Find where the given text appears and provide that cell's center as (X, Y) coordinate. 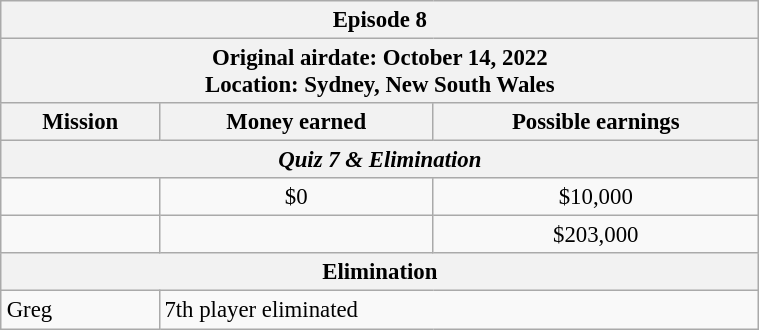
$10,000 (596, 197)
Greg (80, 310)
Quiz 7 & Elimination (380, 160)
Elimination (380, 272)
Mission (80, 122)
Episode 8 (380, 20)
$0 (296, 197)
$203,000 (596, 235)
Original airdate: October 14, 2022Location: Sydney, New South Wales (380, 70)
Possible earnings (596, 122)
Money earned (296, 122)
7th player eliminated (458, 310)
